Return the [x, y] coordinate for the center point of the cell that contains the specified text.  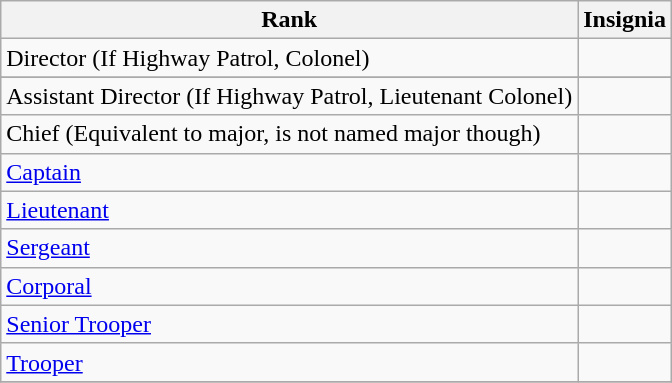
Captain [290, 172]
Director (If Highway Patrol, Colonel) [290, 58]
Senior Trooper [290, 324]
Corporal [290, 286]
Lieutenant [290, 210]
Insignia [625, 20]
Rank [290, 20]
Chief (Equivalent to major, is not named major though) [290, 134]
Assistant Director (If Highway Patrol, Lieutenant Colonel) [290, 96]
Sergeant [290, 248]
Trooper [290, 362]
